Provide the (X, Y) coordinate of the cell's center where the given text is located.  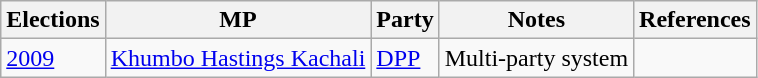
DPP (405, 58)
Notes (536, 20)
Party (405, 20)
Elections (53, 20)
2009 (53, 58)
Multi-party system (536, 58)
References (696, 20)
Khumbo Hastings Kachali (238, 58)
MP (238, 20)
